Return [x, y] of the center of cell containing provided text 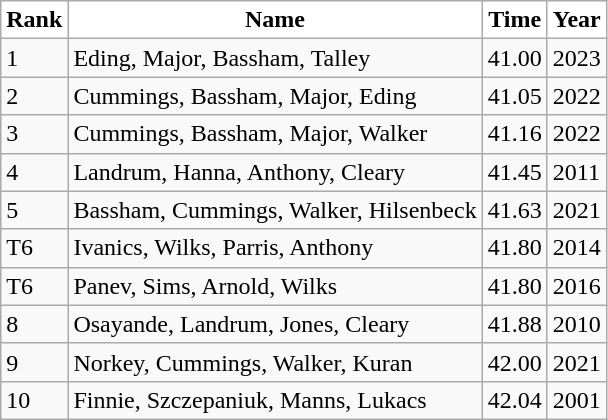
2011 [576, 172]
Name [275, 20]
41.05 [514, 96]
2023 [576, 58]
Eding, Major, Bassham, Talley [275, 58]
1 [34, 58]
3 [34, 134]
2014 [576, 248]
4 [34, 172]
Cummings, Bassham, Major, Walker [275, 134]
41.16 [514, 134]
2001 [576, 400]
9 [34, 362]
42.00 [514, 362]
2016 [576, 286]
41.63 [514, 210]
8 [34, 324]
41.45 [514, 172]
2010 [576, 324]
Panev, Sims, Arnold, Wilks [275, 286]
Cummings, Bassham, Major, Eding [275, 96]
Ivanics, Wilks, Parris, Anthony [275, 248]
Landrum, Hanna, Anthony, Cleary [275, 172]
5 [34, 210]
Osayande, Landrum, Jones, Cleary [275, 324]
42.04 [514, 400]
Norkey, Cummings, Walker, Kuran [275, 362]
Rank [34, 20]
Time [514, 20]
10 [34, 400]
41.00 [514, 58]
41.88 [514, 324]
Bassham, Cummings, Walker, Hilsenbeck [275, 210]
Year [576, 20]
2 [34, 96]
Finnie, Szczepaniuk, Manns, Lukacs [275, 400]
